Return (X, Y) of the center of cell containing provided text 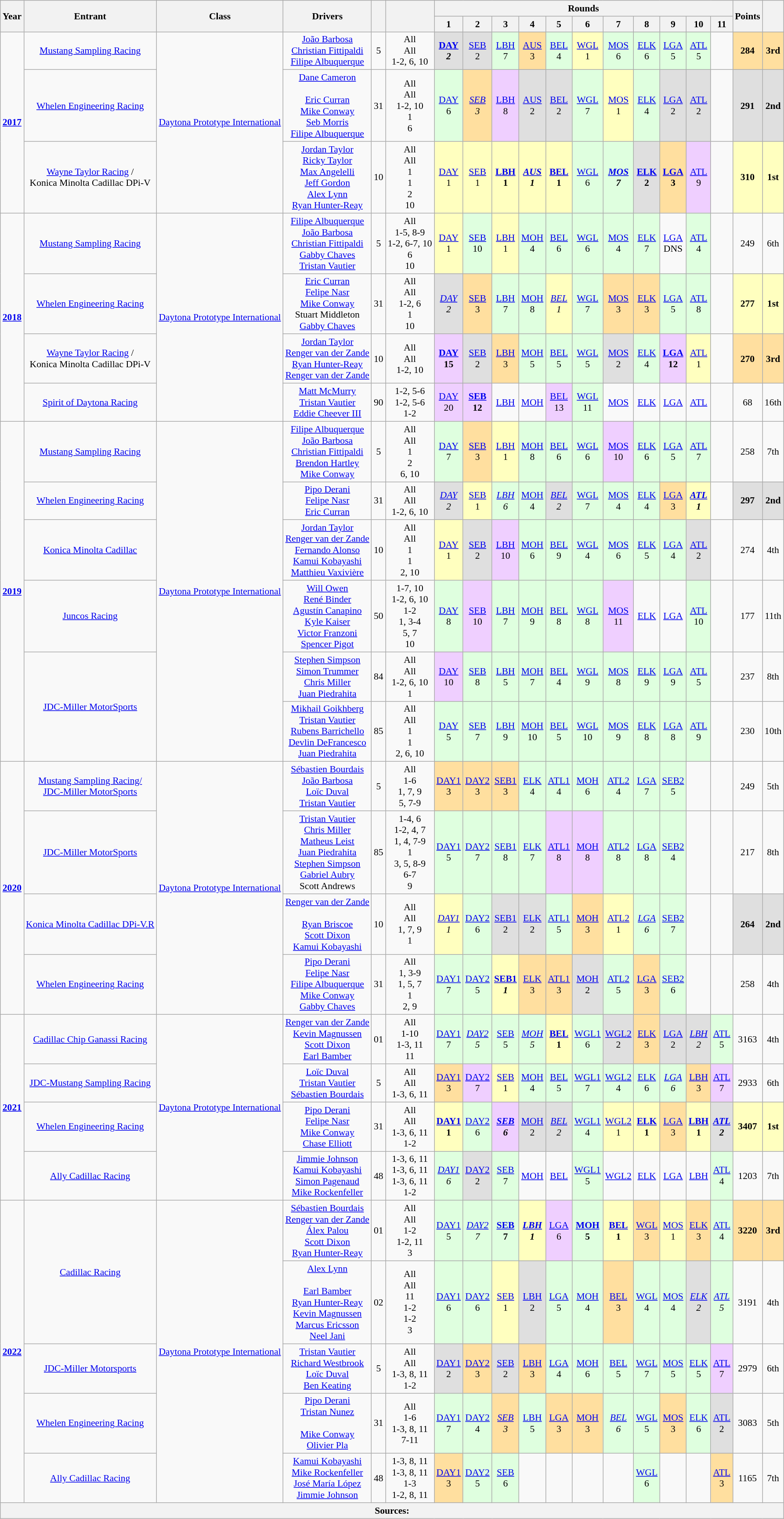
MOS7 (618, 177)
WGL14 (588, 1127)
291 (748, 105)
AUS2 (532, 105)
ATL10 (699, 616)
WGL2 (618, 1176)
WGL11 (588, 402)
JDC-Miller Motorsports (90, 1368)
Alex Lynn Earl Bamber Ryan Hunter-Reay Kevin Magnussen Marcus Ericsson Neel Jani (328, 1303)
Stephen Simpson Simon Trummer Chris Miller Juan Piedrahita (328, 676)
2022 (12, 1352)
MOS10 (618, 452)
02 (379, 1303)
274 (748, 550)
11th (773, 616)
DAY22 (477, 1176)
1-4, 61-2, 4, 71, 4, 7-913, 5, 8-96-79 (410, 852)
2021 (12, 1108)
LGA7 (647, 786)
All1-101-3, 1111 (410, 1039)
AllAll112, 6, 10 (410, 731)
Spirit of Daytona Racing (90, 402)
MOS2 (618, 359)
Sources: (392, 1511)
2 (477, 24)
AllAll1-3, 6, 111-2 (410, 1127)
Class (220, 16)
Dane Cameron Eric Curran Mike Conway Seb Morris Filipe Albuquerque (328, 105)
AllAll1-2, 10 (410, 359)
MOS11 (618, 616)
2979 (748, 1368)
LBH8 (506, 105)
Juncos Racing (90, 616)
2019 (12, 591)
Pipo Derani Tristan Nunez Mike Conway Olivier Pla (328, 1423)
MOS9 (618, 731)
Cadillac Racing (90, 1272)
ATL25 (618, 984)
Jordan Taylor Renger van der Zande Ryan Hunter-Reay Renger van der Zande (328, 359)
ATL28 (618, 852)
AllAll11210 (410, 177)
SEB26 (673, 984)
All1, 3-91, 5, 712, 9 (410, 984)
1165 (748, 1478)
3163 (748, 1039)
Eric Curran Felipe Nasr Mike Conway Stuart Middleton Gabby Chaves (328, 304)
AllAll1-2, 6110 (410, 304)
Cadillac Chip Ganassi Racing (90, 1039)
WGL22 (618, 1039)
SEB27 (673, 924)
Matt McMurry Tristan Vautier Eddie Cheever III (328, 402)
Pipo Derani Felipe Nasr Filipe Albuquerque Mike Conway Gabby Chaves (328, 984)
ATL14 (559, 786)
DAY12 (449, 1368)
Points (748, 16)
ATL (699, 402)
50 (379, 616)
1-7, 101-2, 6, 101-21, 3-45, 710 (410, 616)
7 (618, 24)
MOH9 (532, 616)
Kamui Kobayashi Mike Rockenfeller José María López Jimmie Johnson (328, 1478)
264 (748, 924)
DAY6 (449, 105)
Renger van der Zande Kevin Magnussen Scott Dixon Earl Bamber (328, 1039)
SEB25 (673, 786)
Rounds (584, 8)
297 (748, 501)
1 (449, 24)
LBH10 (506, 550)
2020 (12, 888)
SEB11 (506, 984)
DAY24 (477, 1423)
217 (748, 852)
ATL18 (559, 852)
Drivers (328, 16)
Entrant (90, 16)
DAY8 (449, 616)
DAY10 (449, 676)
All1-61, 7, 95, 7-9 (410, 786)
WGL21 (618, 1127)
DAY7 (449, 452)
LGA9 (673, 676)
WGL17 (588, 1083)
AllAll1-2, 1016 (410, 105)
AUS3 (532, 51)
WGL9 (588, 676)
ATL3 (722, 1478)
WGL3 (647, 1231)
ATL15 (559, 924)
SEB24 (673, 852)
Jimmie Johnson Kamui Kobayashi Simon Pagenaud Mike Rockenfeller (328, 1176)
SEB5 (506, 1039)
Pipo Derani Felipe Nasr Eric Curran (328, 501)
WGL16 (588, 1039)
WGL1 (588, 51)
1203 (748, 1176)
Mikhail Goikhberg Tristan Vautier Rubens Barrichello Devlin DeFrancesco Juan Piedrahita (328, 731)
AllAll111-21-23 (410, 1303)
3 (506, 24)
MOH7 (532, 676)
WGL15 (588, 1176)
All1-5, 8-91-2, 6-7, 10610 (410, 243)
90 (379, 402)
4 (532, 24)
84 (379, 676)
WGL8 (588, 616)
Filipe Albuquerque João Barbosa Christian Fittipaldi Gabby Chaves Tristan Vautier (328, 243)
MOS5 (673, 1368)
AllAll126, 10 (410, 452)
277 (748, 304)
BEL9 (559, 550)
AllAll1-2, 6, 101 (410, 676)
ELK1 (647, 1127)
177 (748, 616)
Loïc Duval Tristan Vautier Sébastien Bourdais (328, 1083)
WGL10 (588, 731)
Year (12, 16)
2933 (748, 1083)
9 (673, 24)
Sébastien Bourdais Renger van der Zande Álex Palou Scott Dixon Ryan Hunter-Reay (328, 1231)
284 (748, 51)
230 (748, 731)
LGADNS (673, 243)
6 (588, 24)
Konica Minolta Cadillac DPi-V.R (90, 924)
11 (722, 24)
All1-61-3, 8, 117-11 (410, 1423)
3083 (748, 1423)
10th (773, 731)
SEB18 (506, 852)
SEB8 (477, 676)
16th (773, 402)
Jordan Taylor Ricky Taylor Max Angelelli Jeff Gordon Alex Lynn Ryan Hunter-Reay (328, 177)
BEL8 (559, 616)
AUS1 (532, 177)
ELK8 (647, 731)
68 (748, 402)
MOS (618, 402)
8 (647, 24)
AllAll1, 7, 91 (410, 924)
ATL13 (559, 984)
Renger van der Zande Ryan Briscoe Scott Dixon Kamui Kobayashi (328, 924)
DAY20 (449, 402)
3407 (748, 1127)
ATL24 (618, 786)
ATL21 (618, 924)
LGA12 (673, 359)
LBH6 (506, 501)
Tristan Vautier Richard Westbrook Loïc Duval Ben Keating (328, 1368)
Konica Minolta Cadillac (90, 550)
Will Owen René Binder Agustín Canapino Kyle Kaiser Victor Franzoni Spencer Pigot (328, 616)
310 (748, 177)
2018 (12, 317)
DAY5 (449, 731)
AllAll1-3, 8, 111-2 (410, 1368)
2017 (12, 122)
3191 (748, 1303)
237 (748, 676)
BEL3 (618, 1303)
LBH9 (506, 731)
ATL8 (699, 304)
Tristan Vautier Chris Miller Matheus Leist Juan Piedrahita Stephen Simpson Gabriel Aubry Scott Andrews (328, 852)
1-2, 5-61-2, 5-61-2 (410, 402)
AllAll1-3, 6, 11 (410, 1083)
1-3, 8, 111-3, 8, 111-31-2, 8, 11 (410, 1478)
ELK9 (647, 676)
3220 (748, 1231)
BEL13 (559, 402)
WGL24 (618, 1083)
SEB13 (506, 786)
Pipo Derani Felipe Nasr Mike Conway Chase Elliott (328, 1127)
Sébastien Bourdais João Barbosa Loïc Duval Tristan Vautier (328, 786)
Mustang Sampling Racing/JDC-Miller MotorSports (90, 786)
João Barbosa Christian Fittipaldi Filipe Albuquerque (328, 51)
AllAll112, 10 (410, 550)
JDC-Mustang Sampling Racing (90, 1083)
270 (748, 359)
BEL (559, 1176)
1-3, 6, 111-3, 6, 111-3, 6, 111-2 (410, 1176)
AllAll1-21-2, 113 (410, 1231)
MOH10 (532, 731)
Jordan Taylor Renger van der Zande Fernando Alonso Kamui Kobayashi Matthieu Vaxivière (328, 550)
MOS8 (618, 676)
Filipe Albuquerque João Barbosa Christian Fittipaldi Brendon Hartley Mike Conway (328, 452)
